Provide the [X, Y] coordinate of the cell's center where the given text is located.  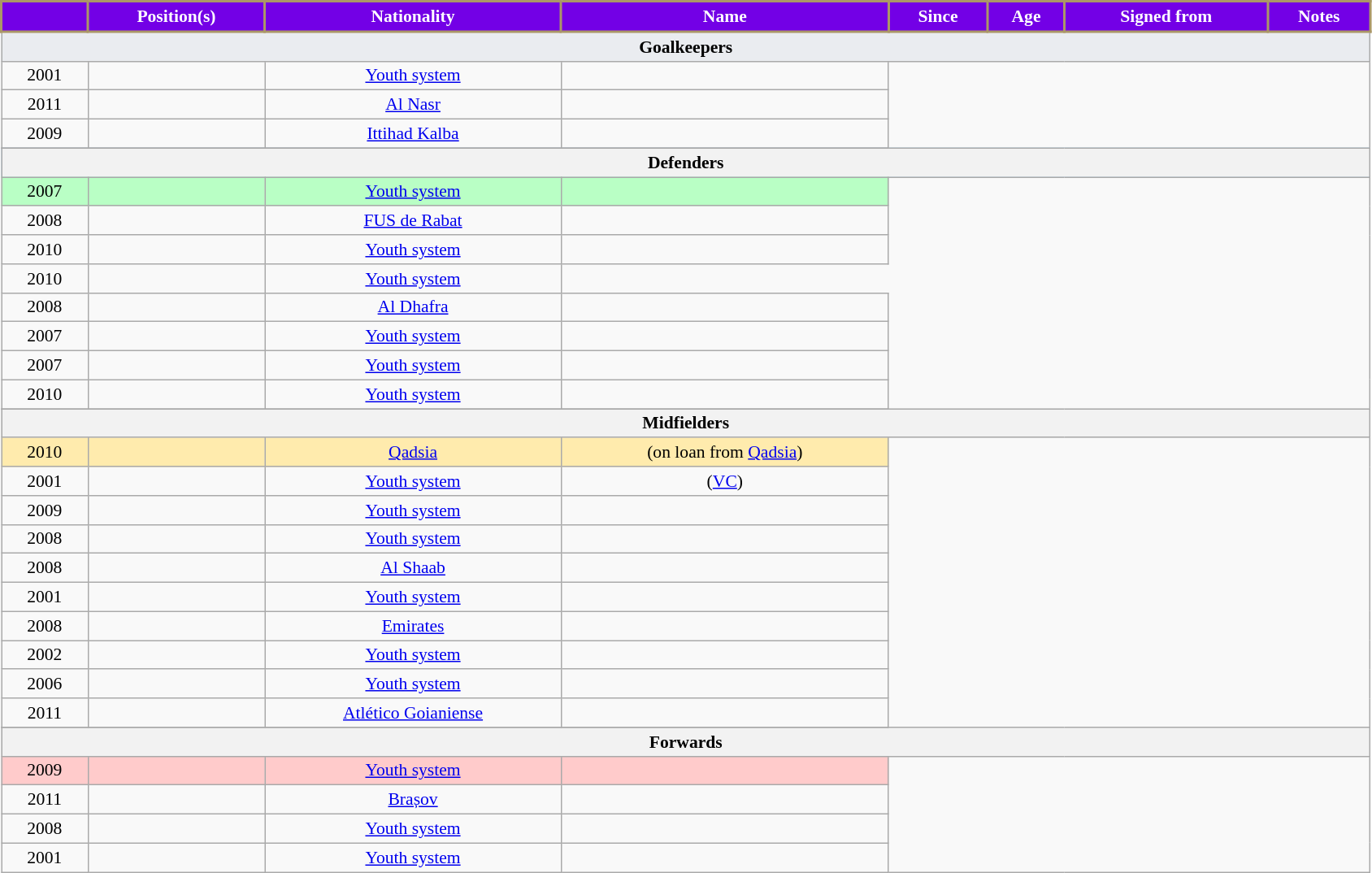
Defenders [686, 163]
(VC) [725, 481]
FUS de Rabat [413, 221]
Goalkeepers [686, 46]
Qadsia [413, 453]
Name [725, 16]
Notes [1318, 16]
Al Shaab [413, 568]
Al Nasr [413, 105]
2002 [46, 655]
Signed from [1166, 16]
Al Dhafra [413, 307]
Nationality [413, 16]
Atlético Goianiense [413, 713]
Position(s) [176, 16]
Ittihad Kalba [413, 134]
Forwards [686, 742]
Brașov [413, 800]
2006 [46, 684]
Midfielders [686, 423]
Emirates [413, 626]
(on loan from Qadsia) [725, 453]
Age [1026, 16]
Since [938, 16]
